Output the [x, y] coordinate of the center of the cell containing the given text.  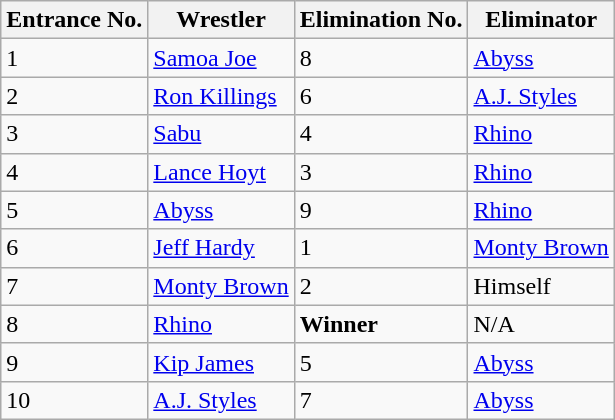
Wrestler [221, 20]
Eliminator [541, 20]
Kip James [221, 362]
10 [74, 400]
Elimination No. [381, 20]
Himself [541, 286]
Lance Hoyt [221, 172]
Sabu [221, 134]
Entrance No. [74, 20]
Winner [381, 324]
Samoa Joe [221, 58]
Jeff Hardy [221, 248]
N/A [541, 324]
Ron Killings [221, 96]
